Return the [X, Y] coordinate for the center point of the cell that contains the specified text.  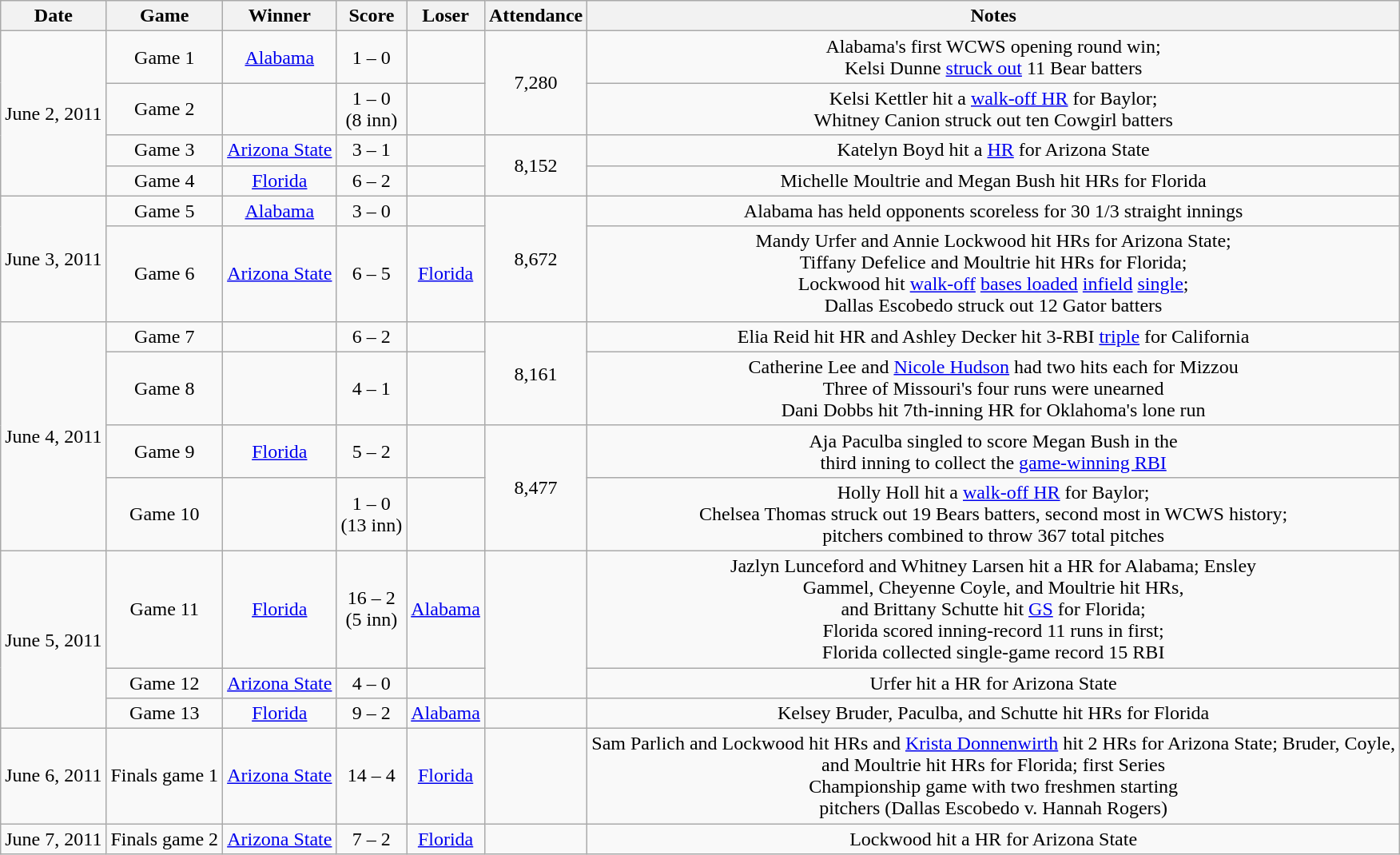
Game 2 [165, 109]
Game 6 [165, 273]
Alabama has held opponents scoreless for 30 1/3 straight innings [994, 211]
7 – 2 [372, 839]
3 – 0 [372, 211]
7,280 [535, 83]
Kelsi Kettler hit a walk-off HR for Baylor;Whitney Canion struck out ten Cowgirl batters [994, 109]
Game 12 [165, 683]
June 4, 2011 [54, 436]
1 – 0 [372, 58]
8,161 [535, 373]
June 5, 2011 [54, 639]
Aja Paculba singled to score Megan Bush in thethird inning to collect the game-winning RBI [994, 451]
Score [372, 16]
5 – 2 [372, 451]
Lockwood hit a HR for Arizona State [994, 839]
Urfer hit a HR for Arizona State [994, 683]
Game 5 [165, 211]
Game 10 [165, 514]
Loser [446, 16]
Finals game 1 [165, 777]
Katelyn Boyd hit a HR for Arizona State [994, 150]
Game 13 [165, 714]
Game 4 [165, 181]
June 7, 2011 [54, 839]
4 – 0 [372, 683]
Game 11 [165, 609]
Game 3 [165, 150]
9 – 2 [372, 714]
Kelsey Bruder, Paculba, and Schutte hit HRs for Florida [994, 714]
3 – 1 [372, 150]
8,477 [535, 487]
Attendance [535, 16]
Game 1 [165, 58]
8,152 [535, 165]
1 – 0(13 inn) [372, 514]
14 – 4 [372, 777]
Game [165, 16]
Finals game 2 [165, 839]
8,672 [535, 259]
Alabama's first WCWS opening round win;Kelsi Dunne struck out 11 Bear batters [994, 58]
Elia Reid hit HR and Ashley Decker hit 3-RBI triple for California [994, 336]
Michelle Moultrie and Megan Bush hit HRs for Florida [994, 181]
Winner [280, 16]
June 6, 2011 [54, 777]
Game 7 [165, 336]
Game 8 [165, 388]
Date [54, 16]
4 – 1 [372, 388]
June 2, 2011 [54, 113]
Game 9 [165, 451]
June 3, 2011 [54, 259]
1 – 0(8 inn) [372, 109]
16 – 2(5 inn) [372, 609]
6 – 5 [372, 273]
Notes [994, 16]
